For the text-containing cell, return its midpoint in (X, Y) coordinate format. 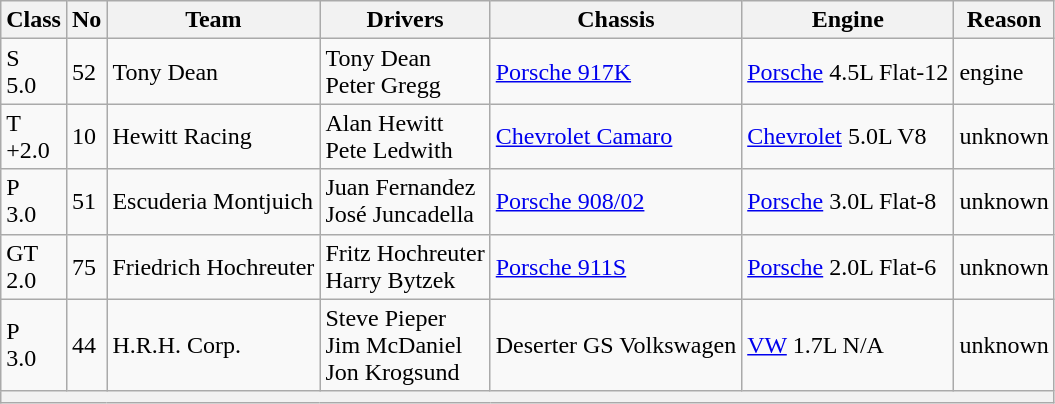
No (86, 20)
Juan Fernandez José Juncadella (405, 202)
Porsche 2.0L Flat-6 (848, 266)
Tony Dean Peter Gregg (405, 72)
Chassis (616, 20)
Porsche 917K (616, 72)
Reason (1004, 20)
Steve Pieper Jim McDaniel Jon Krogsund (405, 345)
GT2.0 (34, 266)
T+2.0 (34, 136)
Deserter GS Volkswagen (616, 345)
Escuderia Montjuich (214, 202)
Hewitt Racing (214, 136)
75 (86, 266)
S5.0 (34, 72)
Class (34, 20)
H.R.H. Corp. (214, 345)
52 (86, 72)
Porsche 908/02 (616, 202)
Porsche 4.5L Flat-12 (848, 72)
engine (1004, 72)
Porsche 911S (616, 266)
Chevrolet 5.0L V8 (848, 136)
Engine (848, 20)
Chevrolet Camaro (616, 136)
Friedrich Hochreuter (214, 266)
10 (86, 136)
44 (86, 345)
Drivers (405, 20)
Team (214, 20)
Tony Dean (214, 72)
Porsche 3.0L Flat-8 (848, 202)
Alan Hewitt Pete Ledwith (405, 136)
Fritz Hochreuter Harry Bytzek (405, 266)
51 (86, 202)
VW 1.7L N/A (848, 345)
